Pinpoint the cell where the given text exists, returning its [X, Y] midpoint coordinate. 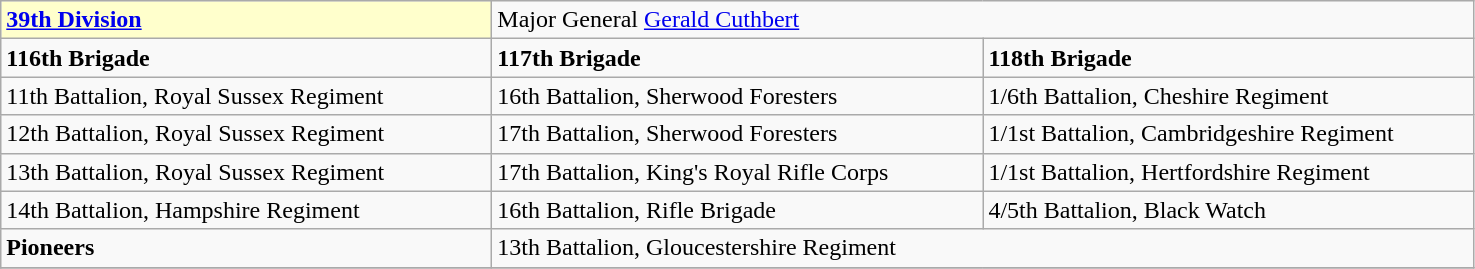
1/1st Battalion, Hertfordshire Regiment [1228, 172]
Pioneers [246, 248]
4/5th Battalion, Black Watch [1228, 210]
17th Battalion, Sherwood Foresters [738, 134]
11th Battalion, Royal Sussex Regiment [246, 96]
1/6th Battalion, Cheshire Regiment [1228, 96]
116th Brigade [246, 58]
117th Brigade [738, 58]
17th Battalion, King's Royal Rifle Corps [738, 172]
13th Battalion, Gloucestershire Regiment [983, 248]
14th Battalion, Hampshire Regiment [246, 210]
39th Division [246, 20]
Major General Gerald Cuthbert [983, 20]
13th Battalion, Royal Sussex Regiment [246, 172]
1/1st Battalion, Cambridgeshire Regiment [1228, 134]
16th Battalion, Sherwood Foresters [738, 96]
16th Battalion, Rifle Brigade [738, 210]
12th Battalion, Royal Sussex Regiment [246, 134]
118th Brigade [1228, 58]
